Scan for the cell matching the given text and deliver its (X, Y) coordinate at center. 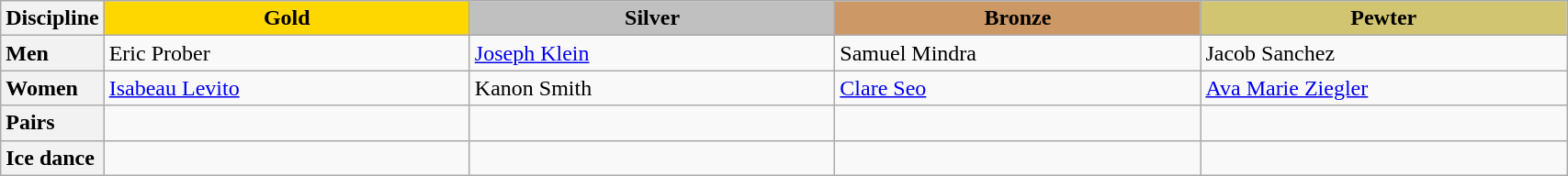
Kanon Smith (652, 88)
Bronze (1018, 18)
Samuel Mindra (1018, 53)
Silver (652, 18)
Ice dance (52, 158)
Isabeau Levito (287, 88)
Pairs (52, 123)
Joseph Klein (652, 53)
Eric Prober (287, 53)
Men (52, 53)
Women (52, 88)
Jacob Sanchez (1383, 53)
Gold (287, 18)
Ava Marie Ziegler (1383, 88)
Pewter (1383, 18)
Discipline (52, 18)
Clare Seo (1018, 88)
